Pinpoint the cell where the given text exists, returning its [X, Y] midpoint coordinate. 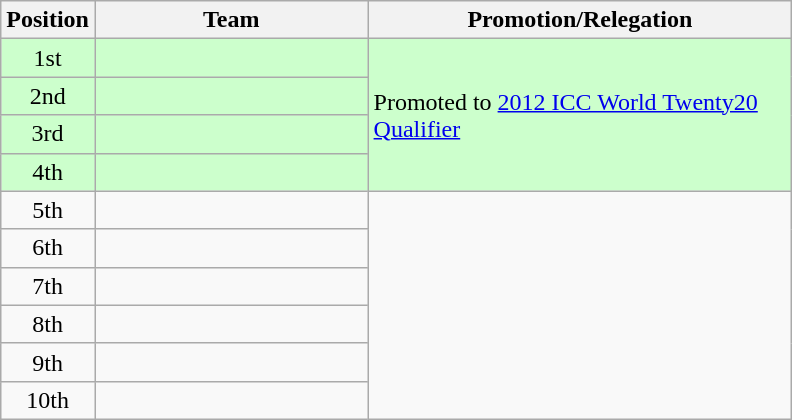
10th [48, 400]
4th [48, 172]
9th [48, 362]
5th [48, 210]
Promotion/Relegation [580, 20]
Promoted to 2012 ICC World Twenty20 Qualifier [580, 115]
8th [48, 324]
Position [48, 20]
6th [48, 248]
Team [231, 20]
1st [48, 58]
2nd [48, 96]
3rd [48, 134]
7th [48, 286]
